Locate the cell with the specified text and output its (x, y) center coordinate. 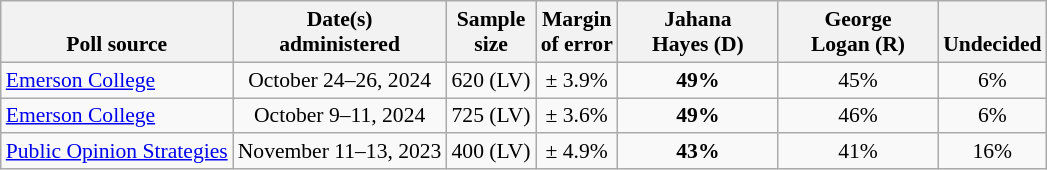
725 (LV) (490, 116)
± 4.9% (577, 152)
43% (698, 152)
October 24–26, 2024 (340, 80)
JahanaHayes (D) (698, 32)
± 3.9% (577, 80)
620 (LV) (490, 80)
41% (858, 152)
GeorgeLogan (R) (858, 32)
Undecided (992, 32)
Date(s)administered (340, 32)
400 (LV) (490, 152)
Poll source (117, 32)
± 3.6% (577, 116)
45% (858, 80)
16% (992, 152)
November 11–13, 2023 (340, 152)
October 9–11, 2024 (340, 116)
Marginof error (577, 32)
Samplesize (490, 32)
46% (858, 116)
Public Opinion Strategies (117, 152)
